Extract the (X, Y) coordinate from the center of the cell holding the provided text.  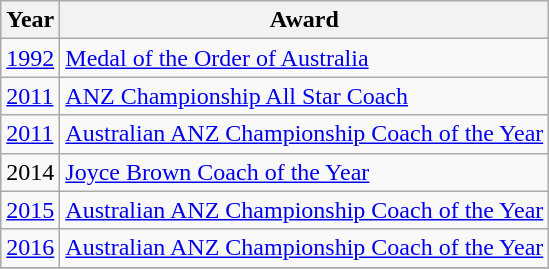
1992 (30, 58)
ANZ Championship All Star Coach (304, 96)
Joyce Brown Coach of the Year (304, 172)
Medal of the Order of Australia (304, 58)
Year (30, 20)
2014 (30, 172)
2016 (30, 248)
Award (304, 20)
2015 (30, 210)
